Determine the [X, Y] coordinate at the center of the cell enclosing the given text.  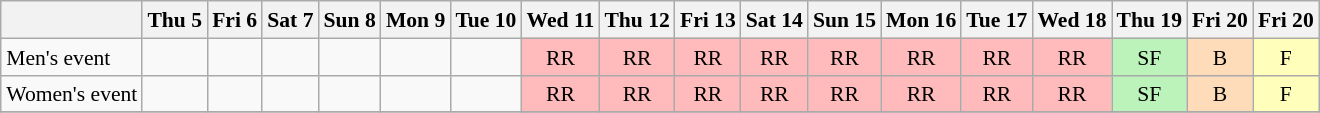
Thu 5 [174, 20]
Fri 6 [234, 20]
Tue 17 [996, 20]
Wed 18 [1072, 20]
Wed 11 [560, 20]
Mon 9 [416, 20]
Fri 13 [708, 20]
Sun 15 [844, 20]
Tue 10 [486, 20]
Sat 7 [290, 20]
Women's event [72, 94]
Thu 12 [637, 20]
Mon 16 [921, 20]
Sat 14 [774, 20]
Men's event [72, 56]
Thu 19 [1150, 20]
Sun 8 [350, 20]
